Provide the (X, Y) coordinate of the cell's center where the given text is located.  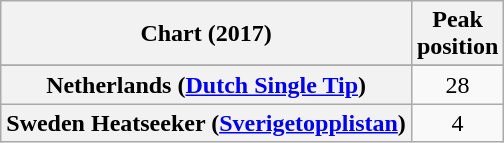
Sweden Heatseeker (Sverigetopplistan) (206, 123)
28 (457, 85)
4 (457, 123)
Peak position (457, 34)
Chart (2017) (206, 34)
Netherlands (Dutch Single Tip) (206, 85)
